Determine the (x, y) coordinate at the center of the cell enclosing the given text.  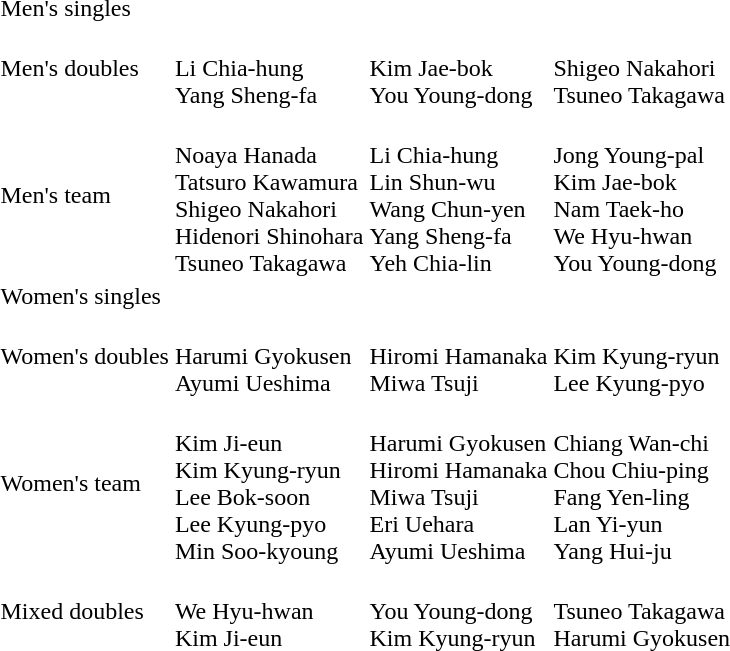
Li Chia-hungYang Sheng-fa (269, 68)
Harumi GyokusenAyumi Ueshima (269, 356)
Noaya HanadaTatsuro KawamuraShigeo NakahoriHidenori ShinoharaTsuneo Takagawa (269, 196)
Hiromi HamanakaMiwa Tsuji (458, 356)
Harumi GyokusenHiromi HamanakaMiwa TsujiEri UeharaAyumi Ueshima (458, 484)
Kim Ji-eunKim Kyung-ryunLee Bok-soonLee Kyung-pyoMin Soo-kyoung (269, 484)
Kim Jae-bokYou Young-dong (458, 68)
Li Chia-hungLin Shun-wuWang Chun-yenYang Sheng-faYeh Chia-lin (458, 196)
